Locate the cell with the specified text and output its (X, Y) center coordinate. 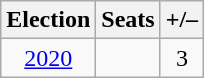
+/– (182, 20)
2020 (48, 58)
3 (182, 58)
Election (48, 20)
Seats (128, 20)
